Extract the (X, Y) coordinate from the center of the cell holding the provided text.  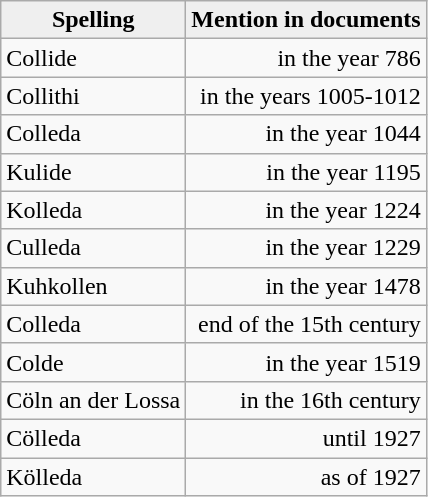
end of the 15th century (306, 324)
Mention in documents (306, 20)
in the years 1005-1012 (306, 96)
in the year 1519 (306, 362)
Collithi (94, 96)
in the year 1229 (306, 248)
Kulide (94, 172)
until 1927 (306, 438)
in the year 1044 (306, 134)
Kolleda (94, 210)
in the 16th century (306, 400)
Collide (94, 58)
as of 1927 (306, 477)
Colde (94, 362)
Cöln an der Lossa (94, 400)
Spelling (94, 20)
in the year 1478 (306, 286)
Kuhkollen (94, 286)
Culleda (94, 248)
Cölleda (94, 438)
Kölleda (94, 477)
in the year 786 (306, 58)
in the year 1195 (306, 172)
in the year 1224 (306, 210)
